Locate the cell with the specified text and output its (X, Y) center coordinate. 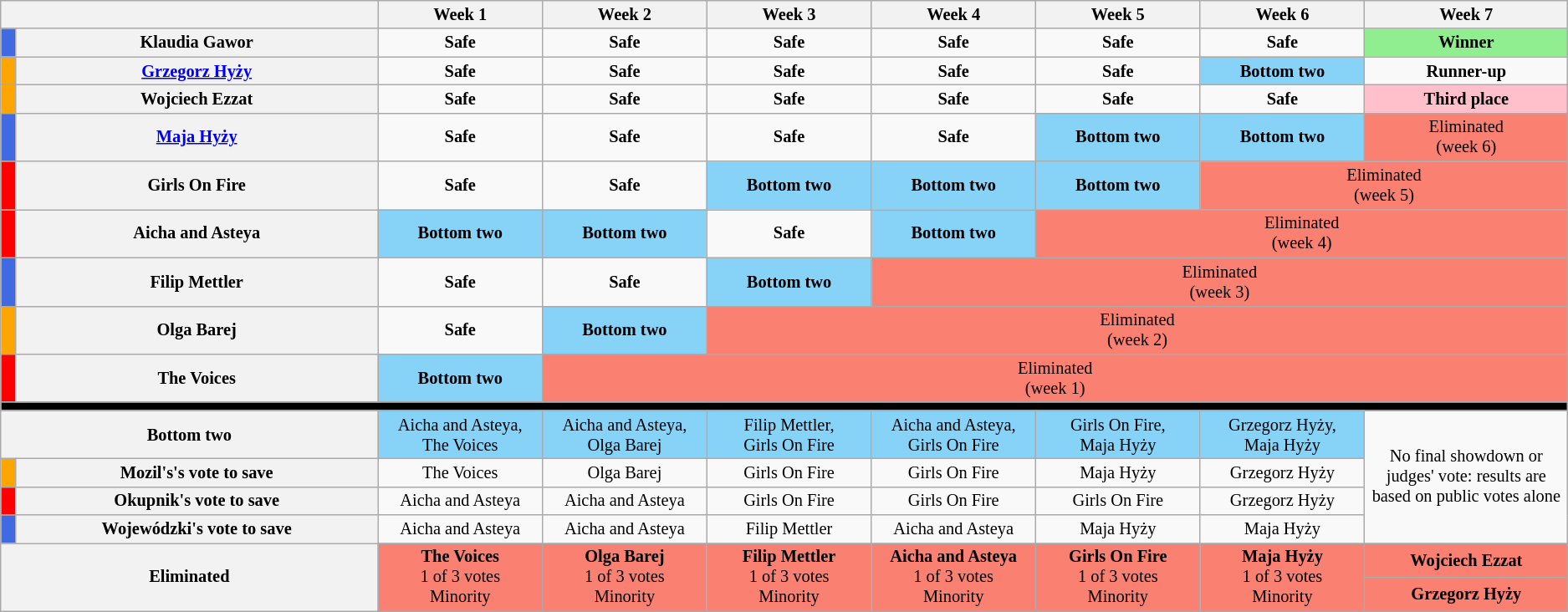
Week 4 (953, 14)
Eliminated (189, 577)
Eliminated(week 2) (1137, 330)
Girls On Fire,Maja Hyży (1117, 435)
Filip Mettler1 of 3 votesMinority (789, 577)
Maja Hyży1 of 3 votesMinority (1283, 577)
Week 3 (789, 14)
Eliminated(week 4) (1301, 233)
Wojewódzki's vote to save (197, 529)
Filip Mettler,Girls On Fire (789, 435)
Okupnik's vote to save (197, 501)
Olga Barej1 of 3 votesMinority (626, 577)
Third place (1467, 99)
Klaudia Gawor (197, 43)
Aicha and Asteya,The Voices (460, 435)
Week 6 (1283, 14)
Eliminated(week 3) (1219, 282)
Runner-up (1467, 71)
Girls On Fire1 of 3 votesMinority (1117, 577)
Grzegorz Hyży,Maja Hyży (1283, 435)
Aicha and Asteya,Girls On Fire (953, 435)
Week 2 (626, 14)
Aicha and Asteya,Olga Barej (626, 435)
Mozil's's vote to save (197, 472)
Week 5 (1117, 14)
Eliminated(week 1) (1055, 378)
No final showdown or judges' vote: results are based on public votes alone (1467, 477)
Aicha and Asteya1 of 3 votesMinority (953, 577)
Eliminated(week 6) (1467, 137)
Winner (1467, 43)
The Voices1 of 3 votesMinority (460, 577)
Eliminated(week 5) (1384, 186)
Week 7 (1467, 14)
Week 1 (460, 14)
